Find where the given text appears and provide that cell's center as (X, Y) coordinate. 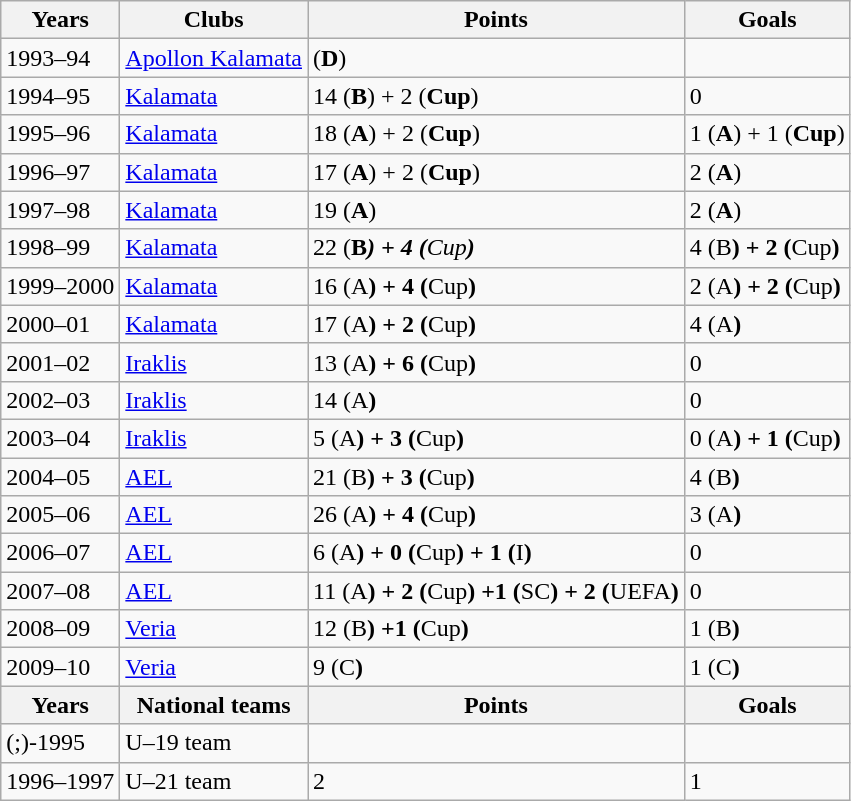
(D) (496, 58)
1996–1997 (60, 781)
1994–95 (60, 96)
6 (A) + 0 (Cup) + 1 (I) (496, 553)
1998–99 (60, 248)
9 (C) (496, 667)
1 (767, 781)
1 (Α) + 1 (Cup) (767, 134)
2004–05 (60, 477)
2006–07 (60, 553)
3 (A) (767, 515)
21 (B) + 3 (Cup) (496, 477)
0 (A) + 1 (Cup) (767, 438)
Apollon Kalamata (214, 58)
26 (A) + 4 (Cup) (496, 515)
16 (A) + 4 (Cup) (496, 286)
1 (C) (767, 667)
(;)-1995 (60, 743)
2007–08 (60, 591)
1997–98 (60, 210)
19 (A) (496, 210)
U–21 team (214, 781)
2000–01 (60, 324)
13 (A) + 6 (Cup) (496, 362)
2001–02 (60, 362)
Clubs (214, 20)
1999–2000 (60, 286)
1993–94 (60, 58)
4 (B) (767, 477)
14 (B) + 2 (Cup) (496, 96)
2005–06 (60, 515)
22 (B) + 4 (Cup) (496, 248)
2 (496, 781)
U–19 team (214, 743)
11 (A) + 2 (Cup) +1 (SC) + 2 (UEFA) (496, 591)
National teams (214, 705)
2008–09 (60, 629)
18 (A) + 2 (Cup) (496, 134)
4 (A) (767, 324)
5 (A) + 3 (Cup) (496, 438)
2003–04 (60, 438)
12 (B) +1 (Cup) (496, 629)
1995–96 (60, 134)
1 (B) (767, 629)
14 (A) (496, 400)
1996–97 (60, 172)
4 (B) + 2 (Cup) (767, 248)
2 (A) + 2 (Cup) (767, 286)
2009–10 (60, 667)
2002–03 (60, 400)
